Provide the [x, y] coordinate of the cell's center where the given text is located.  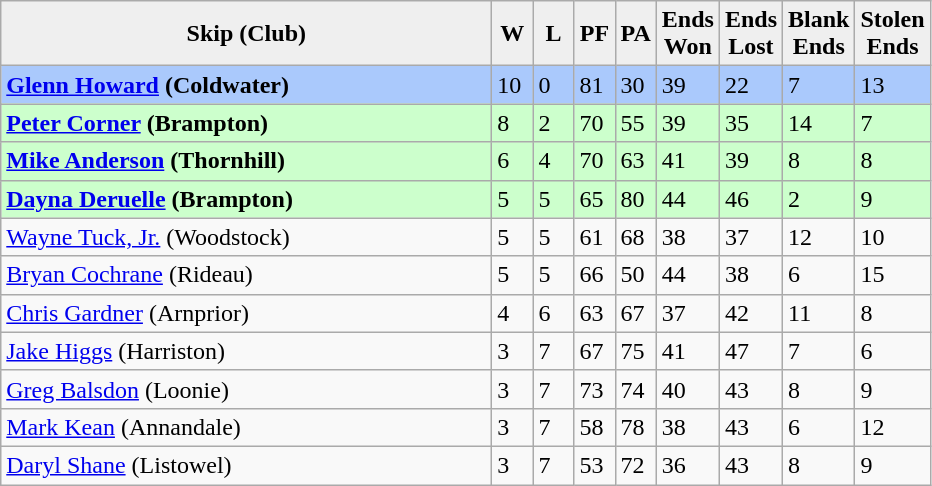
72 [636, 465]
Ends Won [688, 34]
Greg Balsdon (Loonie) [246, 389]
Daryl Shane (Listowel) [246, 465]
53 [594, 465]
PF [594, 34]
50 [636, 275]
L [554, 34]
Blank Ends [819, 34]
Mark Kean (Annandale) [246, 427]
61 [594, 237]
30 [636, 85]
74 [636, 389]
22 [750, 85]
13 [892, 85]
Mike Anderson (Thornhill) [246, 161]
65 [594, 199]
Stolen Ends [892, 34]
Bryan Cochrane (Rideau) [246, 275]
Jake Higgs (Harriston) [246, 351]
66 [594, 275]
55 [636, 123]
W [512, 34]
36 [688, 465]
Glenn Howard (Coldwater) [246, 85]
78 [636, 427]
81 [594, 85]
80 [636, 199]
46 [750, 199]
Peter Corner (Brampton) [246, 123]
75 [636, 351]
15 [892, 275]
PA [636, 34]
47 [750, 351]
35 [750, 123]
73 [594, 389]
Dayna Deruelle (Brampton) [246, 199]
11 [819, 313]
Wayne Tuck, Jr. (Woodstock) [246, 237]
68 [636, 237]
14 [819, 123]
40 [688, 389]
Ends Lost [750, 34]
0 [554, 85]
58 [594, 427]
Skip (Club) [246, 34]
42 [750, 313]
Chris Gardner (Arnprior) [246, 313]
